Capture the cell that displays the provided text and extract its (x, y) central coordinate. 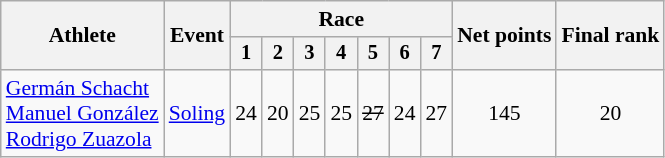
2 (278, 54)
Germán SchachtManuel GonzálezRodrigo Zuazola (82, 114)
Soling (198, 114)
6 (405, 54)
Race (341, 19)
Event (198, 36)
3 (310, 54)
Athlete (82, 36)
4 (341, 54)
5 (373, 54)
Final rank (610, 36)
145 (504, 114)
1 (246, 54)
7 (436, 54)
Net points (504, 36)
